Return the [x, y] coordinate for the center point of the cell that contains the specified text.  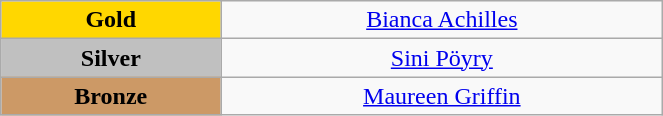
Bronze [111, 96]
Silver [111, 58]
Sini Pöyry [442, 58]
Gold [111, 20]
Bianca Achilles [442, 20]
Maureen Griffin [442, 96]
